Output the (x, y) coordinate of the center of the cell containing the given text.  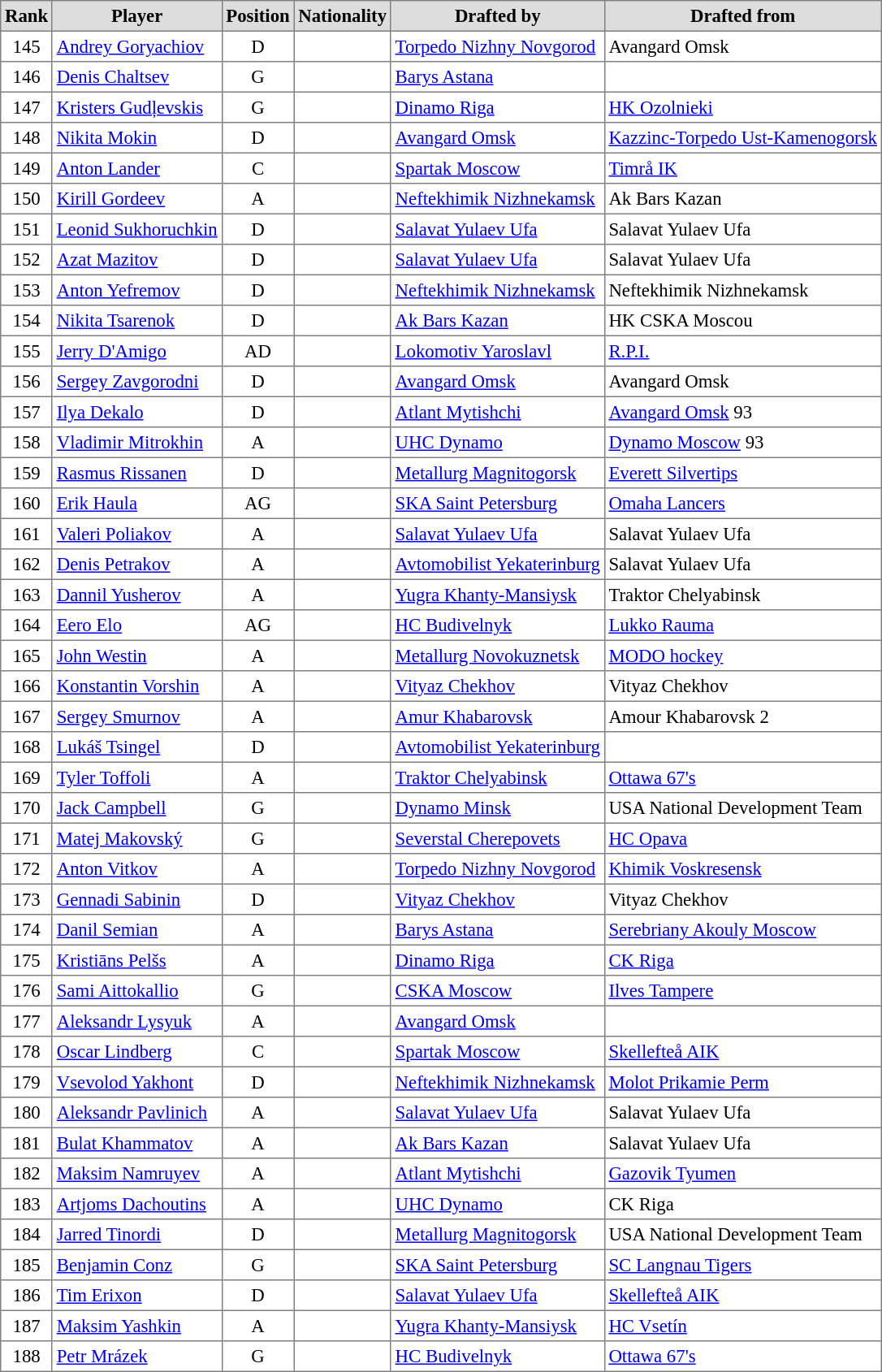
188 (27, 1357)
182 (27, 1174)
Rank (27, 16)
Nikita Tsarenok (136, 321)
CSKA Moscow (497, 991)
Jarred Tinordi (136, 1235)
Ilya Dekalo (136, 412)
Eero Elo (136, 625)
Nikita Mokin (136, 138)
R.P.I. (742, 351)
160 (27, 504)
Petr Mrázek (136, 1357)
Amour Khabarovsk 2 (742, 716)
Aleksandr Lysyuk (136, 1021)
162 (27, 565)
187 (27, 1326)
Lukko Rauma (742, 625)
179 (27, 1082)
167 (27, 716)
Matej Makovský (136, 838)
174 (27, 930)
171 (27, 838)
150 (27, 199)
163 (27, 595)
155 (27, 351)
183 (27, 1204)
154 (27, 321)
Benjamin Conz (136, 1265)
Kristiāns Pelšs (136, 960)
178 (27, 1052)
Maksim Yashkin (136, 1326)
147 (27, 107)
HK CSKA Moscou (742, 321)
Avangard Omsk 93 (742, 412)
181 (27, 1143)
Tyler Toffoli (136, 777)
Molot Prikamie Perm (742, 1082)
Artjoms Dachoutins (136, 1204)
Sergey Smurnov (136, 716)
Oscar Lindberg (136, 1052)
152 (27, 260)
Sami Aittokallio (136, 991)
Erik Haula (136, 504)
Gazovik Tyumen (742, 1174)
175 (27, 960)
Andrey Goryachiov (136, 46)
Leonid Sukhoruchkin (136, 229)
Maksim Namruyev (136, 1174)
Kazzinc-Torpedo Ust-Kamenogorsk (742, 138)
Drafted from (742, 16)
Kirill Gordeev (136, 199)
161 (27, 534)
Bulat Khammatov (136, 1143)
Danil Semian (136, 930)
180 (27, 1113)
Anton Lander (136, 168)
Lokomotiv Yaroslavl (497, 351)
Severstal Cherepovets (497, 838)
Kristers Gudļevskis (136, 107)
MODO hockey (742, 656)
Aleksandr Pavlinich (136, 1113)
Vladimir Mitrokhin (136, 443)
Dannil Yusherov (136, 595)
148 (27, 138)
Ilves Tampere (742, 991)
Valeri Poliakov (136, 534)
186 (27, 1296)
151 (27, 229)
153 (27, 290)
Player (136, 16)
149 (27, 168)
Anton Vitkov (136, 869)
Dynamo Minsk (497, 808)
Jerry D'Amigo (136, 351)
Jack Campbell (136, 808)
145 (27, 46)
Position (258, 16)
Konstantin Vorshin (136, 686)
156 (27, 382)
172 (27, 869)
HC Opava (742, 838)
Vsevolod Yakhont (136, 1082)
176 (27, 991)
John Westin (136, 656)
Anton Yefremov (136, 290)
Tim Erixon (136, 1296)
170 (27, 808)
Lukáš Tsingel (136, 747)
Everett Silvertips (742, 473)
Sergey Zavgorodni (136, 382)
Denis Chaltsev (136, 77)
146 (27, 77)
177 (27, 1021)
Timrå IK (742, 168)
Gennadi Sabinin (136, 899)
Serebriany Akouly Moscow (742, 930)
165 (27, 656)
158 (27, 443)
173 (27, 899)
SC Langnau Tigers (742, 1265)
185 (27, 1265)
Amur Khabarovsk (497, 716)
Drafted by (497, 16)
Rasmus Rissanen (136, 473)
157 (27, 412)
HC Vsetín (742, 1326)
159 (27, 473)
Khimik Voskresensk (742, 869)
164 (27, 625)
Metallurg Novokuznetsk (497, 656)
Nationality (343, 16)
Denis Petrakov (136, 565)
HK Ozolnieki (742, 107)
Azat Mazitov (136, 260)
169 (27, 777)
184 (27, 1235)
166 (27, 686)
168 (27, 747)
AD (258, 351)
Dynamo Moscow 93 (742, 443)
Omaha Lancers (742, 504)
